Locate the cell with the specified text and output its (x, y) center coordinate. 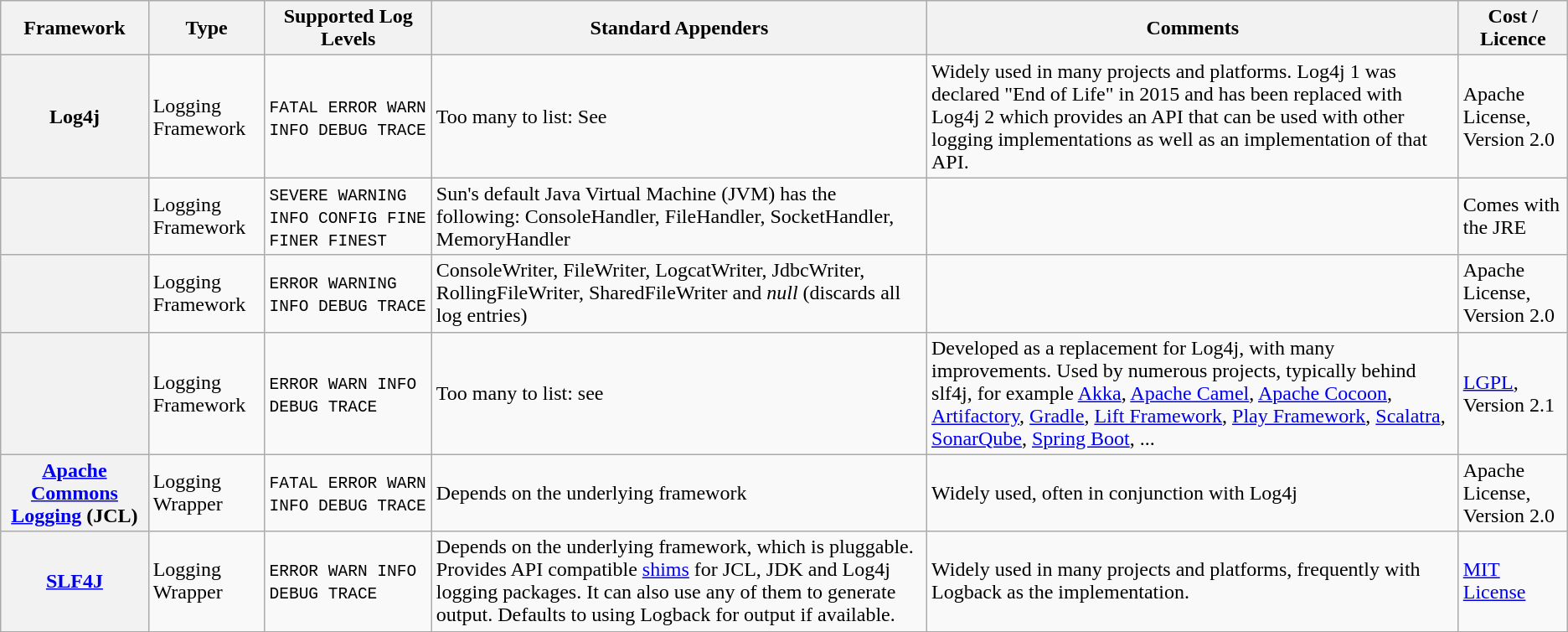
Comments (1193, 28)
Standard Appenders (678, 28)
Apache Commons Logging (JCL) (75, 493)
Too many to list: See (678, 117)
Too many to list: see (678, 393)
Framework (75, 28)
Sun's default Java Virtual Machine (JVM) has the following: ConsoleHandler, FileHandler, SocketHandler, MemoryHandler (678, 216)
LGPL, Version 2.1 (1513, 393)
SLF4J (75, 582)
SEVERE WARNING INFO CONFIG FINE FINER FINEST (348, 216)
Depends on the underlying framework (678, 493)
Comes with the JRE (1513, 216)
Type (206, 28)
Widely used, often in conjunction with Log4j (1193, 493)
Supported Log Levels (348, 28)
Cost / Licence (1513, 28)
ConsoleWriter, FileWriter, LogcatWriter, JdbcWriter, RollingFileWriter, SharedFileWriter and null (discards all log entries) (678, 293)
Widely used in many projects and platforms, frequently with Logback as the implementation. (1193, 582)
Log4j (75, 117)
MIT License (1513, 582)
ERROR WARNING INFO DEBUG TRACE (348, 293)
